Return (x, y) of the center of cell containing provided text 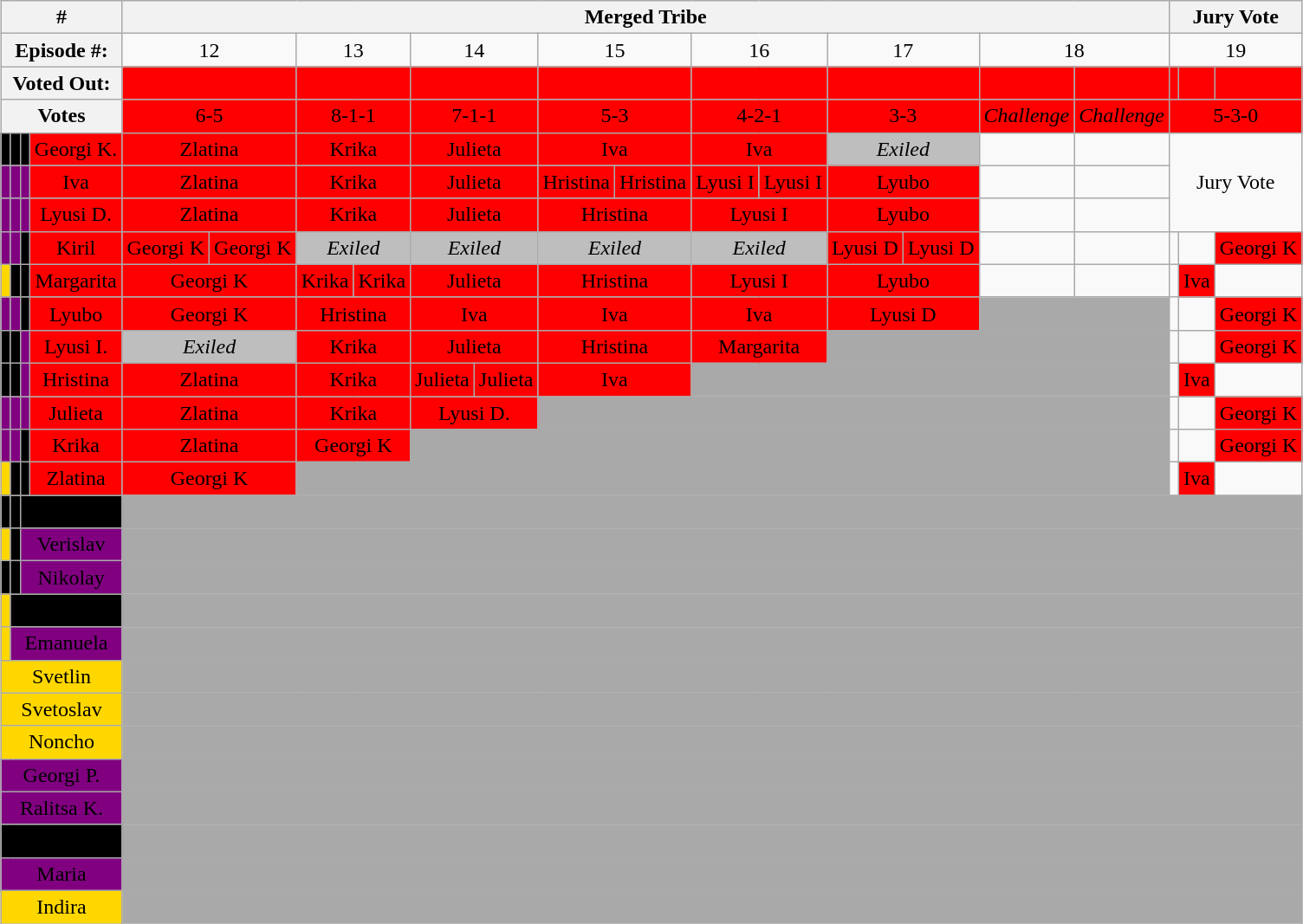
16 (759, 50)
13 (353, 50)
Nikolay (71, 578)
14 (475, 50)
Emanuela (66, 643)
Episode #: (62, 50)
15 (615, 50)
Votes (62, 116)
Lyusi I. (76, 346)
Svetlin (62, 676)
Verislav (71, 545)
12 (210, 50)
6-5 (210, 116)
Kiril (76, 248)
4-2-1 (759, 116)
Plamen (62, 841)
17 (904, 50)
7-1-1 (475, 116)
Ivan (66, 611)
Noncho (62, 742)
Ralitsa K. (62, 808)
19 (1235, 50)
Indira (62, 907)
18 (1074, 50)
Merged Tribe (646, 17)
5-3-0 (1235, 116)
Georgi K. (76, 149)
Svetoslav (62, 709)
8-1-1 (353, 116)
3-3 (904, 116)
Georgi P. (62, 775)
Ralitsa G. (71, 512)
Maria (62, 874)
5-3 (615, 116)
# (62, 17)
Voted Out: (62, 83)
